Find where the given text appears and provide that cell's center as [X, Y] coordinate. 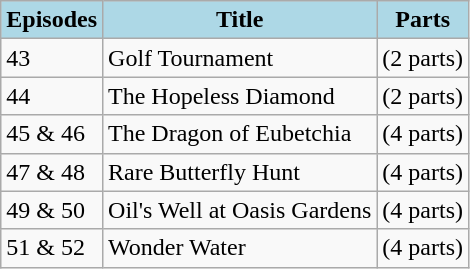
The Dragon of Eubetchia [240, 134]
Golf Tournament [240, 58]
Oil's Well at Oasis Gardens [240, 210]
Episodes [52, 20]
The Hopeless Diamond [240, 96]
Rare Butterfly Hunt [240, 172]
49 & 50 [52, 210]
44 [52, 96]
Wonder Water [240, 248]
Title [240, 20]
47 & 48 [52, 172]
Parts [423, 20]
45 & 46 [52, 134]
51 & 52 [52, 248]
43 [52, 58]
